Determine the [X, Y] coordinate at the center of the cell enclosing the given text.  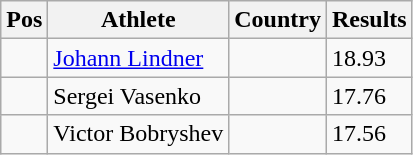
Results [369, 20]
17.76 [369, 96]
Athlete [138, 20]
Johann Lindner [138, 58]
Country [278, 20]
18.93 [369, 58]
17.56 [369, 134]
Pos [24, 20]
Victor Bobryshev [138, 134]
Sergei Vasenko [138, 96]
